Return [x, y] of the center of cell containing provided text 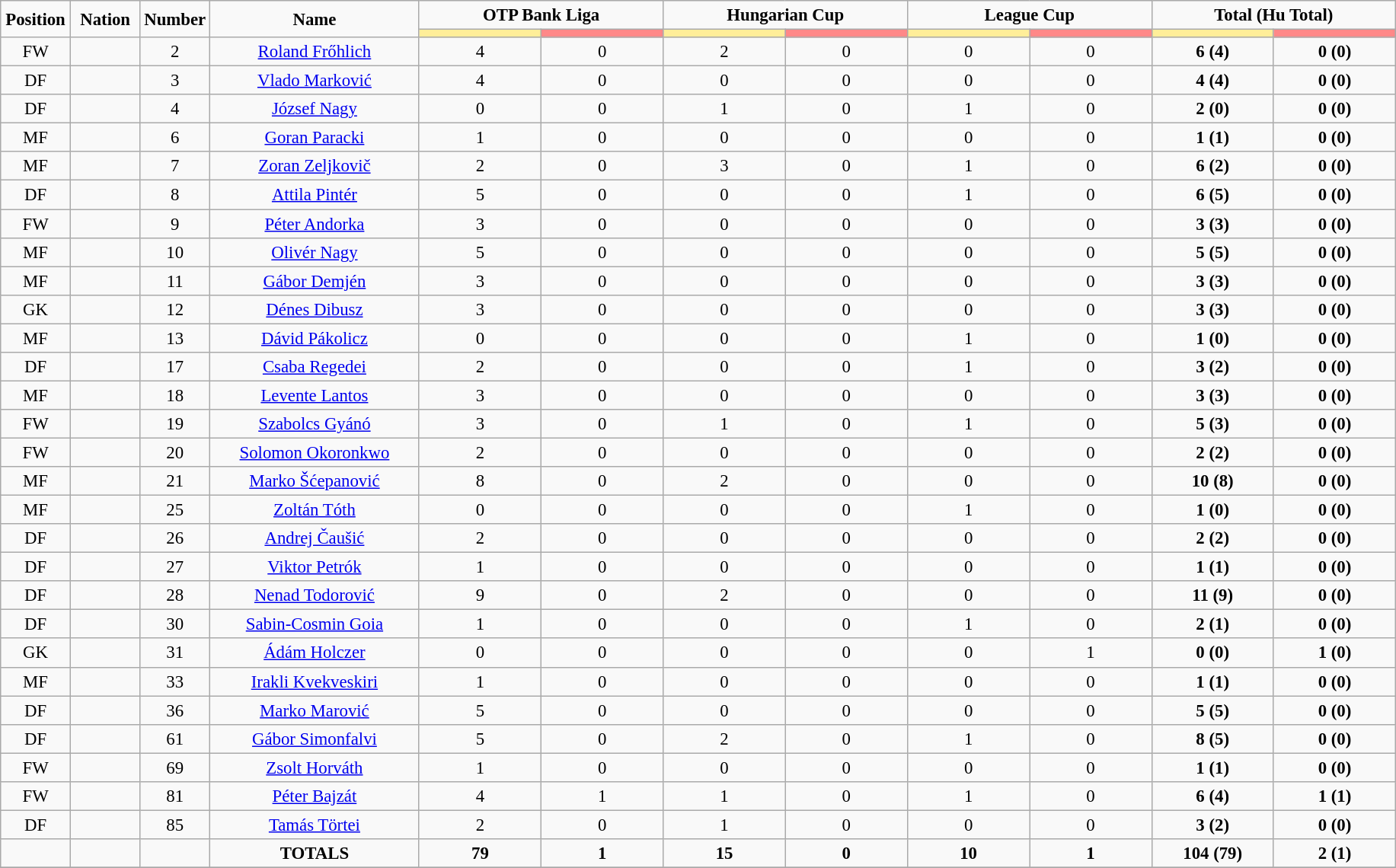
Name [315, 19]
Nenad Todorović [315, 595]
Goran Paracki [315, 138]
Marko Šćepanović [315, 481]
28 [175, 595]
6 (5) [1212, 195]
19 [175, 424]
26 [175, 538]
15 [724, 854]
Number [175, 19]
7 [175, 167]
Attila Pintér [315, 195]
Solomon Okoronkwo [315, 452]
Total (Hu Total) [1273, 15]
4 (4) [1212, 81]
Tamás Törtei [315, 825]
TOTALS [315, 854]
18 [175, 395]
Szabolcs Gyánó [315, 424]
József Nagy [315, 109]
61 [175, 739]
13 [175, 338]
27 [175, 567]
Gábor Simonfalvi [315, 739]
Zoltán Tóth [315, 510]
6 (2) [1212, 167]
25 [175, 510]
5 (3) [1212, 424]
Nation [105, 19]
Irakli Kvekveskiri [315, 681]
30 [175, 624]
Hungarian Cup [786, 15]
Péter Bajzát [315, 796]
6 [175, 138]
Ádám Holczer [315, 653]
Andrej Čaušić [315, 538]
Dávid Pákolicz [315, 338]
11 (9) [1212, 595]
Zoran Zeljkovič [315, 167]
21 [175, 481]
8 (5) [1212, 739]
League Cup [1030, 15]
OTP Bank Liga [541, 15]
Csaba Regedei [315, 367]
104 (79) [1212, 854]
Péter Andorka [315, 224]
10 (8) [1212, 481]
31 [175, 653]
85 [175, 825]
Viktor Petrók [315, 567]
36 [175, 710]
33 [175, 681]
Dénes Dibusz [315, 309]
Marko Marović [315, 710]
11 [175, 281]
Roland Frőhlich [315, 52]
81 [175, 796]
17 [175, 367]
79 [480, 854]
Position [36, 19]
Levente Lantos [315, 395]
12 [175, 309]
69 [175, 767]
Sabin-Cosmin Goia [315, 624]
Olivér Nagy [315, 252]
Vlado Marković [315, 81]
Zsolt Horváth [315, 767]
2 (0) [1212, 109]
Gábor Demjén [315, 281]
20 [175, 452]
